Locate the cell with the specified text and output its [x, y] center coordinate. 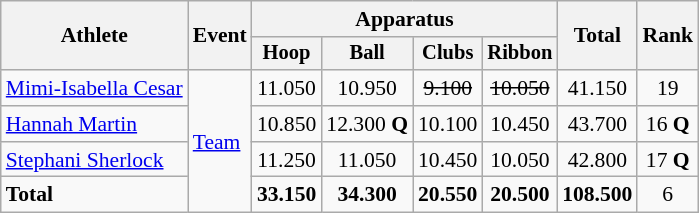
42.800 [597, 160]
20.500 [520, 195]
Stephani Sherlock [94, 160]
17 Q [668, 160]
43.700 [597, 124]
12.300 Q [367, 124]
Mimi-Isabella Cesar [94, 88]
19 [668, 88]
6 [668, 195]
9.100 [448, 88]
41.150 [597, 88]
16 Q [668, 124]
10.100 [448, 124]
Athlete [94, 36]
10.950 [367, 88]
Rank [668, 36]
Ribbon [520, 54]
33.150 [286, 195]
Event [220, 36]
Clubs [448, 54]
10.850 [286, 124]
Apparatus [404, 19]
Ball [367, 54]
Team [220, 141]
108.500 [597, 195]
20.550 [448, 195]
34.300 [367, 195]
Hoop [286, 54]
Hannah Martin [94, 124]
11.250 [286, 160]
